Find where the given text appears and provide that cell's center as [X, Y] coordinate. 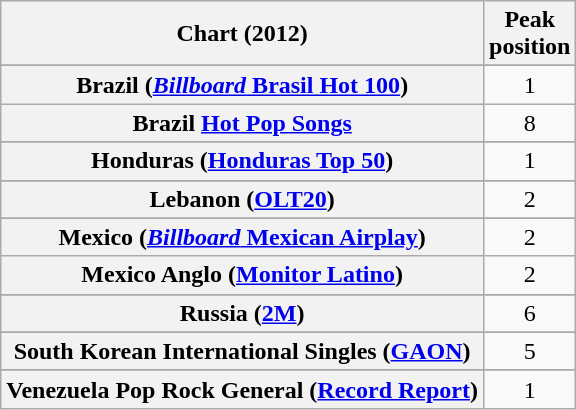
Mexico (Billboard Mexican Airplay) [242, 237]
Brazil (Billboard Brasil Hot 100) [242, 85]
Peakposition [530, 34]
Russia (2M) [242, 313]
5 [530, 351]
Mexico Anglo (Monitor Latino) [242, 275]
Honduras (Honduras Top 50) [242, 161]
Chart (2012) [242, 34]
South Korean International Singles (GAON) [242, 351]
Brazil Hot Pop Songs [242, 123]
6 [530, 313]
Venezuela Pop Rock General (Record Report) [242, 389]
Lebanon (OLT20) [242, 199]
8 [530, 123]
